Locate the cell with the specified text and output its (X, Y) center coordinate. 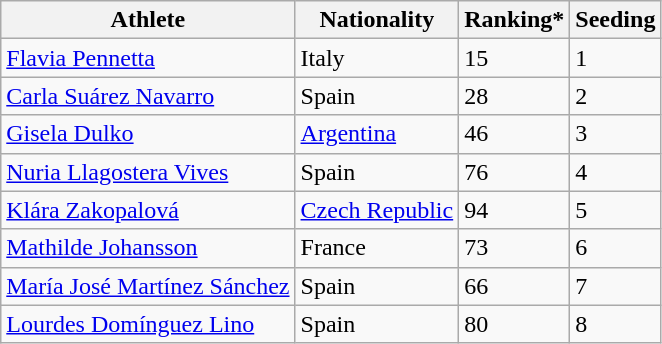
Argentina (377, 134)
Lourdes Domínguez Lino (148, 324)
6 (616, 248)
94 (514, 210)
Flavia Pennetta (148, 58)
15 (514, 58)
Seeding (616, 20)
France (377, 248)
2 (616, 96)
5 (616, 210)
8 (616, 324)
Athlete (148, 20)
Czech Republic (377, 210)
4 (616, 172)
73 (514, 248)
46 (514, 134)
Mathilde Johansson (148, 248)
7 (616, 286)
76 (514, 172)
66 (514, 286)
Carla Suárez Navarro (148, 96)
Nuria Llagostera Vives (148, 172)
3 (616, 134)
Gisela Dulko (148, 134)
Klára Zakopalová (148, 210)
28 (514, 96)
1 (616, 58)
80 (514, 324)
Ranking* (514, 20)
María José Martínez Sánchez (148, 286)
Nationality (377, 20)
Italy (377, 58)
